Determine the [X, Y] coordinate at the center of the cell enclosing the given text.  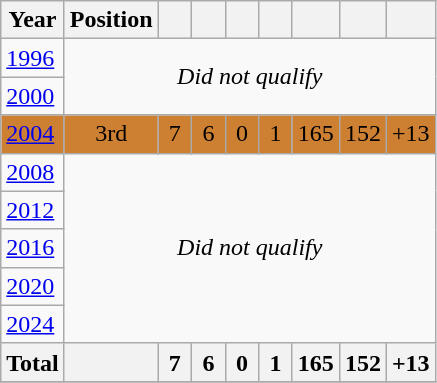
3rd [111, 134]
2016 [33, 248]
2020 [33, 286]
Year [33, 20]
2000 [33, 96]
Position [111, 20]
2024 [33, 324]
2008 [33, 172]
2004 [33, 134]
2012 [33, 210]
1996 [33, 58]
Total [33, 362]
